Provide the [x, y] coordinate of the cell's center where the given text is located.  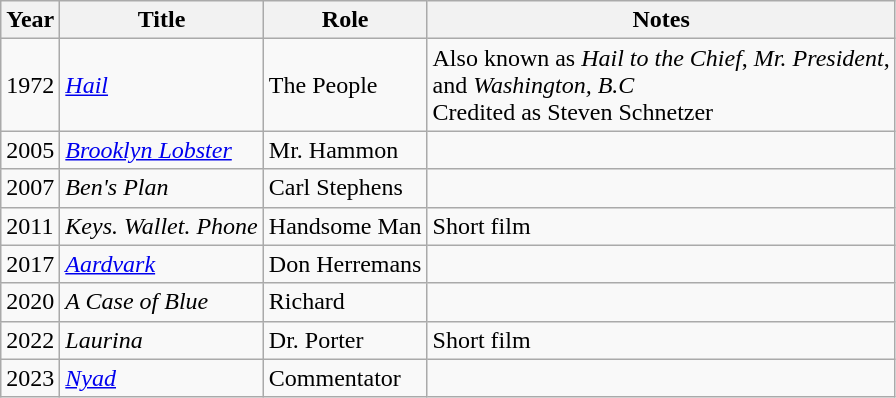
Brooklyn Lobster [162, 150]
Nyad [162, 378]
1972 [30, 85]
The People [345, 85]
Laurina [162, 340]
Hail [162, 85]
Title [162, 20]
2020 [30, 302]
Aardvark [162, 264]
2017 [30, 264]
Handsome Man [345, 226]
A Case of Blue [162, 302]
Role [345, 20]
Dr. Porter [345, 340]
2023 [30, 378]
Commentator [345, 378]
Year [30, 20]
Mr. Hammon [345, 150]
Also known as Hail to the Chief, Mr. President, and Washington, B.C Credited as Steven Schnetzer [661, 85]
2022 [30, 340]
2007 [30, 188]
Richard [345, 302]
Ben's Plan [162, 188]
Carl Stephens [345, 188]
Don Herremans [345, 264]
Keys. Wallet. Phone [162, 226]
2005 [30, 150]
2011 [30, 226]
Notes [661, 20]
